For the text-containing cell, return its midpoint in [x, y] coordinate format. 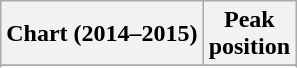
Chart (2014–2015) [102, 34]
Peakposition [249, 34]
